Detect which cell encompasses the target text, then output its [X, Y] center coordinate. 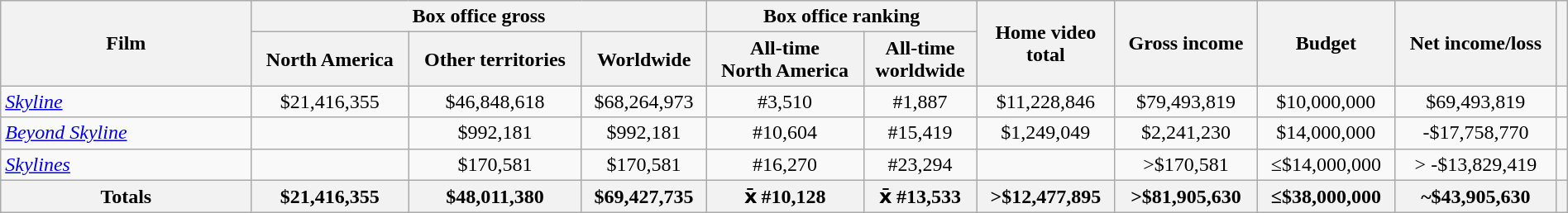
~$43,905,630 [1475, 196]
$48,011,380 [495, 196]
#23,294 [920, 164]
>$12,477,895 [1045, 196]
Budget [1326, 43]
Other territories [495, 59]
Box office gross [479, 17]
$69,427,735 [643, 196]
#10,604 [785, 133]
$11,228,846 [1045, 102]
$79,493,819 [1186, 102]
Skylines [126, 164]
$1,249,049 [1045, 133]
>$170,581 [1186, 164]
≤$38,000,000 [1326, 196]
≤$14,000,000 [1326, 164]
Film [126, 43]
$14,000,000 [1326, 133]
All-time worldwide [920, 59]
x̄ #10,128 [785, 196]
Worldwide [643, 59]
All-time North America [785, 59]
$10,000,000 [1326, 102]
$69,493,819 [1475, 102]
#16,270 [785, 164]
Home video total [1045, 43]
#3,510 [785, 102]
$2,241,230 [1186, 133]
>$81,905,630 [1186, 196]
Box office ranking [842, 17]
x̄ #13,533 [920, 196]
$68,264,973 [643, 102]
> -$13,829,419 [1475, 164]
Beyond Skyline [126, 133]
Totals [126, 196]
#1,887 [920, 102]
Gross income [1186, 43]
North America [330, 59]
#15,419 [920, 133]
$46,848,618 [495, 102]
Skyline [126, 102]
Net income/loss [1475, 43]
-$17,758,770 [1475, 133]
